Determine the [x, y] coordinate at the center of the cell enclosing the given text.  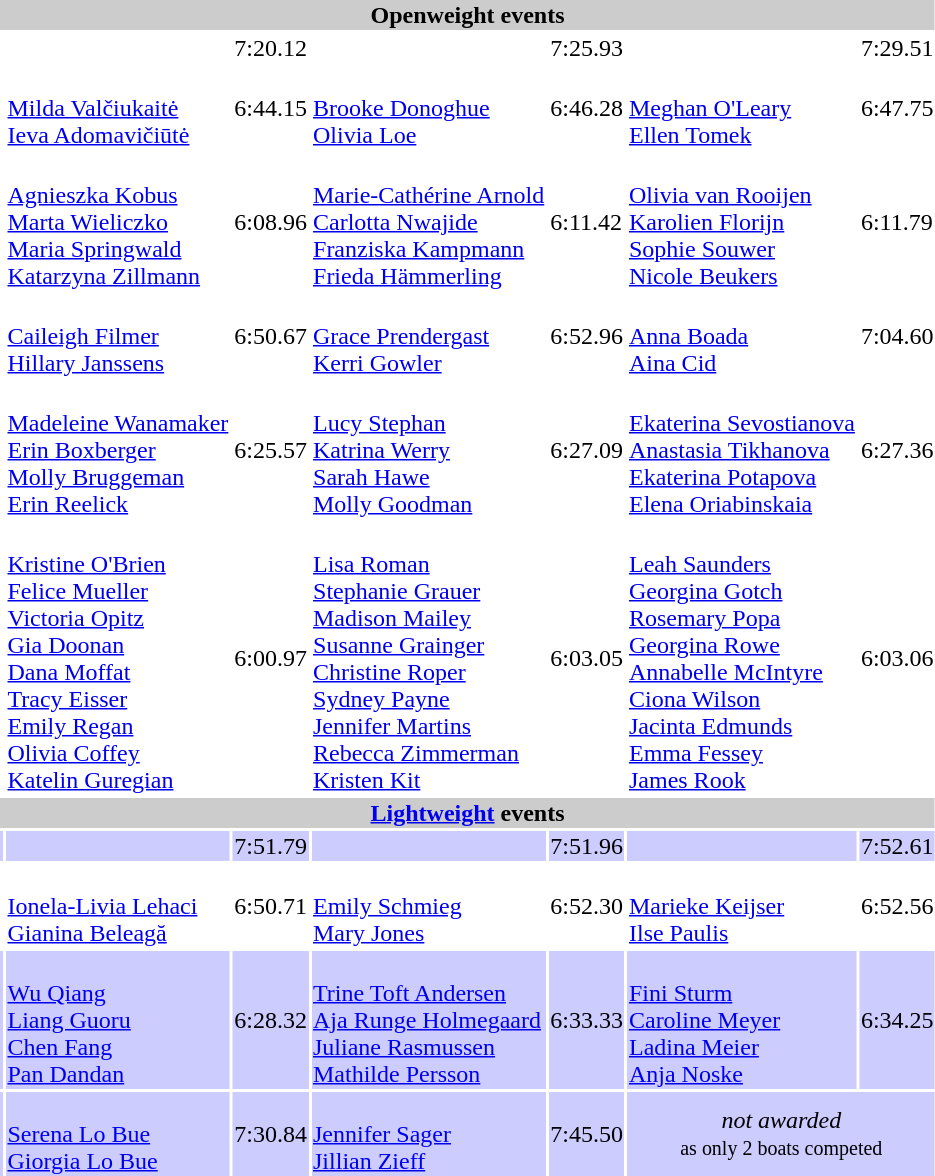
Ionela-Livia LehaciGianina Beleagă [118, 906]
Lisa RomanStephanie GrauerMadison MaileySusanne GraingerChristine RoperSydney PayneJennifer MartinsRebecca ZimmermanKristen Kit [429, 658]
7:52.61 [897, 846]
6:33.33 [587, 1020]
6:03.05 [587, 658]
7:04.60 [897, 336]
Madeleine WanamakerErin BoxbergerMolly BruggemanErin Reelick [118, 450]
7:29.51 [897, 48]
Marie-Cathérine ArnoldCarlotta NwajideFranziska KampmannFrieda Hämmerling [429, 222]
Agnieszka KobusMarta WieliczkoMaria SpringwaldKatarzyna Zillmann [118, 222]
Milda ValčiukaitėIeva Adomavičiūtė [118, 108]
Fini SturmCaroline MeyerLadina MeierAnja Noske [742, 1020]
6:50.71 [271, 906]
7:45.50 [587, 1134]
Caileigh FilmerHillary Janssens [118, 336]
6:47.75 [897, 108]
7:30.84 [271, 1134]
6:11.42 [587, 222]
Jennifer SagerJillian Zieff [429, 1134]
Grace PrendergastKerri Gowler [429, 336]
Olivia van RooijenKarolien FlorijnSophie SouwerNicole Beukers [742, 222]
7:51.96 [587, 846]
6:27.36 [897, 450]
7:25.93 [587, 48]
Lucy StephanKatrina WerrySarah HaweMolly Goodman [429, 450]
Openweight events [468, 15]
6:52.30 [587, 906]
Marieke KeijserIlse Paulis [742, 906]
6:44.15 [271, 108]
6:25.57 [271, 450]
Trine Toft AndersenAja Runge HolmegaardJuliane RasmussenMathilde Persson [429, 1020]
7:51.79 [271, 846]
Brooke DonoghueOlivia Loe [429, 108]
6:52.96 [587, 336]
6:27.09 [587, 450]
Anna BoadaAina Cid [742, 336]
Lightweight events [468, 813]
Meghan O'LearyEllen Tomek [742, 108]
Kristine O'BrienFelice MuellerVictoria OpitzGia DoonanDana MoffatTracy EisserEmily ReganOlivia CoffeyKatelin Guregian [118, 658]
6:11.79 [897, 222]
6:03.06 [897, 658]
6:46.28 [587, 108]
7:20.12 [271, 48]
Emily SchmiegMary Jones [429, 906]
Wu QiangLiang GuoruChen FangPan Dandan [118, 1020]
Serena Lo BueGiorgia Lo Bue [118, 1134]
not awardedas only 2 boats competed [781, 1134]
6:52.56 [897, 906]
6:00.97 [271, 658]
6:08.96 [271, 222]
Ekaterina SevostianovaAnastasia TikhanovaEkaterina PotapovaElena Oriabinskaia [742, 450]
6:50.67 [271, 336]
Leah SaundersGeorgina GotchRosemary PopaGeorgina RoweAnnabelle McIntyreCiona WilsonJacinta EdmundsEmma FesseyJames Rook [742, 658]
6:34.25 [897, 1020]
6:28.32 [271, 1020]
